Identify which cell holds the provided text, then report its (X, Y) central coordinate. 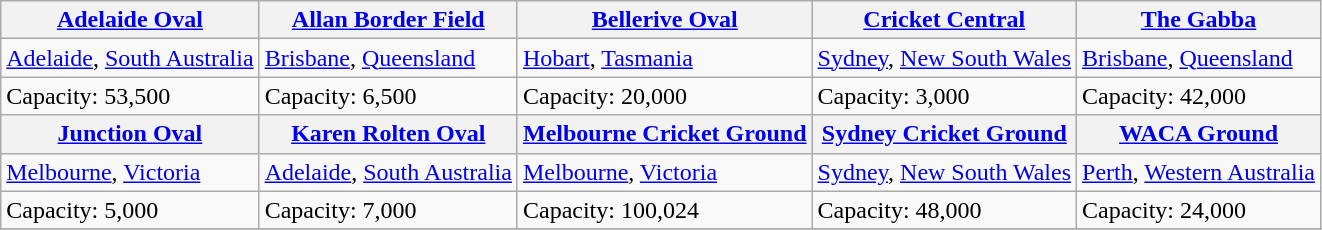
Capacity: 24,000 (1199, 210)
Capacity: 3,000 (944, 96)
Perth, Western Australia (1199, 172)
Karen Rolten Oval (388, 134)
Junction Oval (130, 134)
Cricket Central (944, 20)
Melbourne Cricket Ground (664, 134)
Capacity: 5,000 (130, 210)
The Gabba (1199, 20)
Capacity: 42,000 (1199, 96)
Sydney Cricket Ground (944, 134)
Capacity: 100,024 (664, 210)
Adelaide Oval (130, 20)
Capacity: 48,000 (944, 210)
Allan Border Field (388, 20)
Hobart, Tasmania (664, 58)
Capacity: 20,000 (664, 96)
Capacity: 6,500 (388, 96)
Capacity: 53,500 (130, 96)
WACA Ground (1199, 134)
Capacity: 7,000 (388, 210)
Bellerive Oval (664, 20)
